Search for the cell housing the specified text and yield its [x, y] center coordinate. 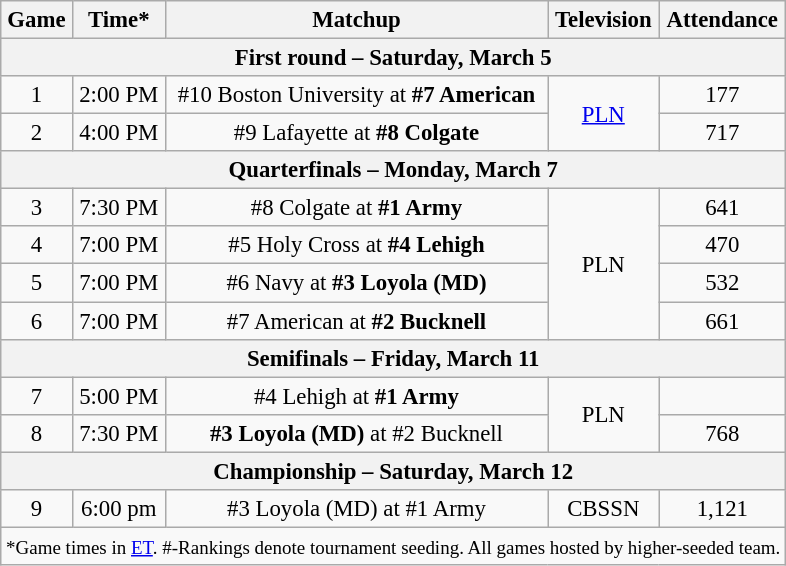
Quarterfinals – Monday, March 7 [394, 170]
532 [722, 283]
#3 Loyola (MD) at #1 Army [356, 509]
5:00 PM [118, 396]
#3 Loyola (MD) at #2 Bucknell [356, 433]
470 [722, 245]
9 [36, 509]
#10 Boston University at #7 American [356, 95]
1,121 [722, 509]
768 [722, 433]
3 [36, 208]
4 [36, 245]
Championship – Saturday, March 12 [394, 471]
*Game times in ET. #-Rankings denote tournament seeding. All games hosted by higher-seeded team. [394, 546]
#6 Navy at #3 Loyola (MD) [356, 283]
Game [36, 20]
6 [36, 321]
177 [722, 95]
8 [36, 433]
7 [36, 396]
2 [36, 133]
#9 Lafayette at #8 Colgate [356, 133]
5 [36, 283]
641 [722, 208]
#7 American at #2 Bucknell [356, 321]
#4 Lehigh at #1 Army [356, 396]
661 [722, 321]
Semifinals – Friday, March 11 [394, 358]
717 [722, 133]
6:00 pm [118, 509]
#8 Colgate at #1 Army [356, 208]
CBSSN [604, 509]
#5 Holy Cross at #4 Lehigh [356, 245]
4:00 PM [118, 133]
Time* [118, 20]
2:00 PM [118, 95]
Attendance [722, 20]
Matchup [356, 20]
1 [36, 95]
First round – Saturday, March 5 [394, 58]
Television [604, 20]
